Identify which cell holds the provided text, then report its [x, y] central coordinate. 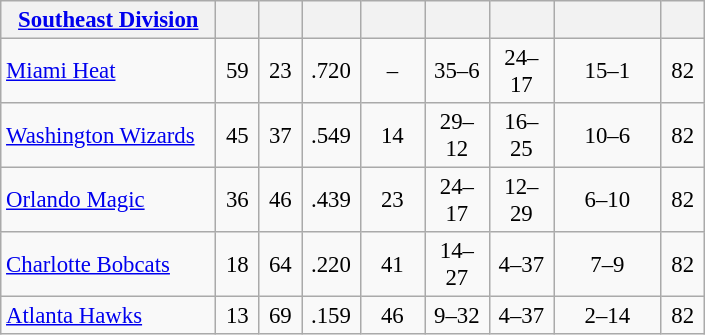
7–9 [608, 264]
12–29 [521, 200]
10–6 [608, 136]
.720 [331, 72]
.159 [331, 316]
.549 [331, 136]
59 [238, 72]
Charlotte Bobcats [108, 264]
– [392, 72]
41 [392, 264]
69 [280, 316]
Southeast Division [108, 20]
16–25 [521, 136]
Atlanta Hawks [108, 316]
Orlando Magic [108, 200]
.220 [331, 264]
13 [238, 316]
36 [238, 200]
64 [280, 264]
14–27 [457, 264]
37 [280, 136]
6–10 [608, 200]
Washington Wizards [108, 136]
9–32 [457, 316]
18 [238, 264]
.439 [331, 200]
29–12 [457, 136]
15–1 [608, 72]
45 [238, 136]
Miami Heat [108, 72]
35–6 [457, 72]
2–14 [608, 316]
14 [392, 136]
